Pinpoint the cell where the given text exists, returning its [x, y] midpoint coordinate. 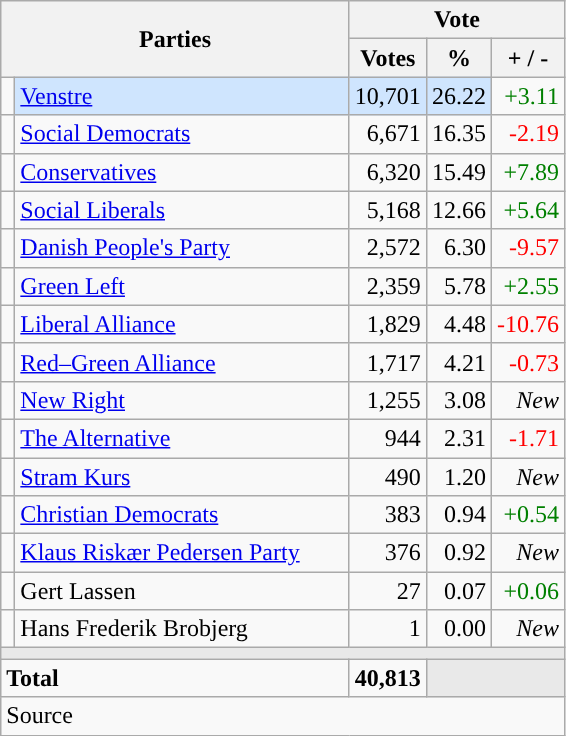
1,717 [388, 362]
-2.19 [528, 134]
New Right [182, 400]
-0.73 [528, 362]
5,168 [388, 210]
2,572 [388, 248]
6.30 [458, 248]
376 [388, 553]
26.22 [458, 96]
4.48 [458, 324]
Total [176, 678]
Christian Democrats [182, 515]
Source [283, 716]
2,359 [388, 286]
Hans Frederik Brobjerg [182, 629]
1,829 [388, 324]
+2.55 [528, 286]
Green Left [182, 286]
1.20 [458, 477]
0.07 [458, 591]
+3.11 [528, 96]
16.35 [458, 134]
Social Liberals [182, 210]
+7.89 [528, 172]
1 [388, 629]
-1.71 [528, 438]
Danish People's Party [182, 248]
3.08 [458, 400]
+5.64 [528, 210]
2.31 [458, 438]
Liberal Alliance [182, 324]
Klaus Riskær Pedersen Party [182, 553]
Social Democrats [182, 134]
6,320 [388, 172]
490 [388, 477]
Red–Green Alliance [182, 362]
4.21 [458, 362]
Venstre [182, 96]
944 [388, 438]
The Alternative [182, 438]
Parties [176, 39]
+0.06 [528, 591]
Stram Kurs [182, 477]
10,701 [388, 96]
Conservatives [182, 172]
Votes [388, 58]
1,255 [388, 400]
12.66 [458, 210]
0.00 [458, 629]
6,671 [388, 134]
0.94 [458, 515]
5.78 [458, 286]
0.92 [458, 553]
383 [388, 515]
40,813 [388, 678]
% [458, 58]
Vote [456, 20]
+0.54 [528, 515]
+ / - [528, 58]
-9.57 [528, 248]
Gert Lassen [182, 591]
27 [388, 591]
15.49 [458, 172]
-10.76 [528, 324]
